Locate the cell with the specified text and output its [X, Y] center coordinate. 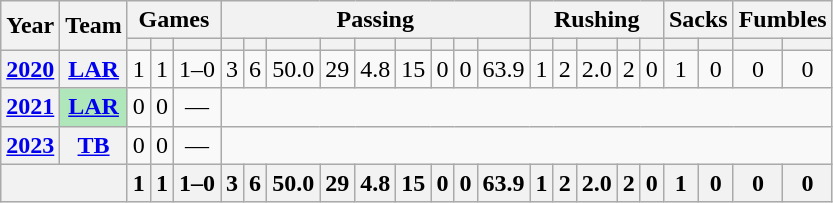
Fumbles [782, 20]
2021 [30, 107]
Rushing [596, 20]
Year [30, 26]
Sacks [698, 20]
Games [174, 20]
2023 [30, 145]
2020 [30, 69]
TB [94, 145]
Passing [376, 20]
Team [94, 26]
